Identify which cell holds the provided text, then report its [X, Y] central coordinate. 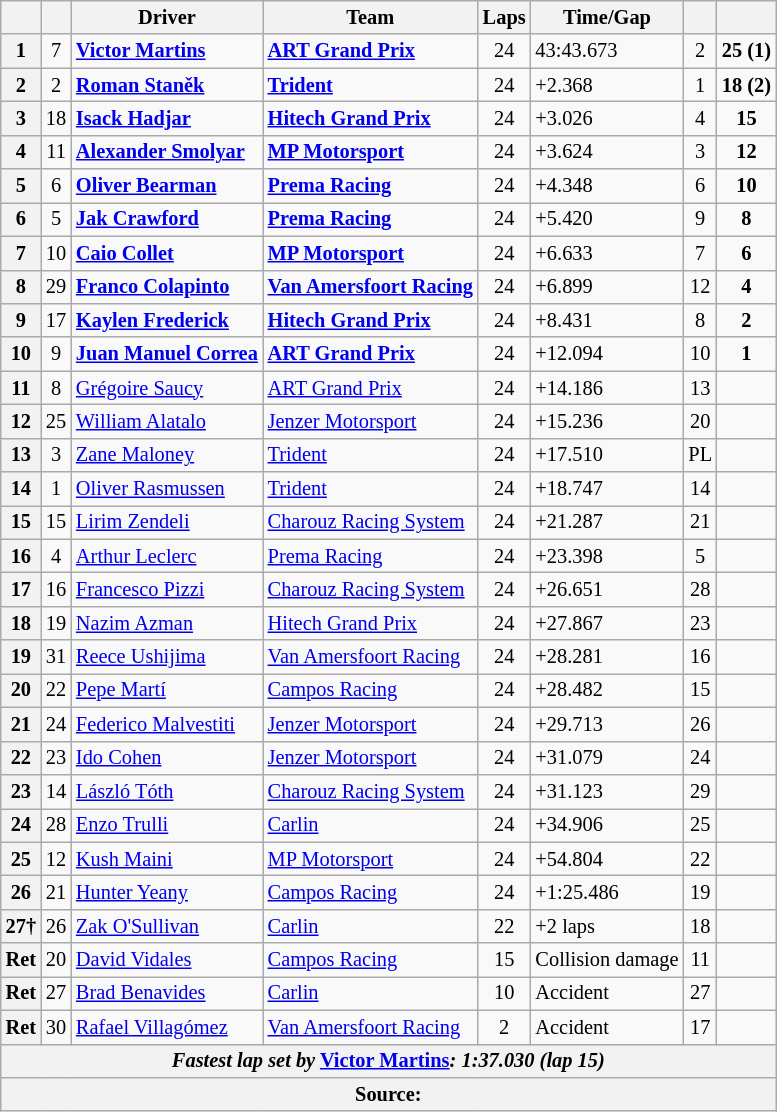
Team [370, 17]
Kaylen Frederick [167, 320]
Juan Manuel Correa [167, 354]
Lirim Zendeli [167, 522]
25 (1) [746, 51]
27† [21, 926]
+29.713 [608, 724]
+23.398 [608, 556]
Fastest lap set by Victor Martins: 1:37.030 (lap 15) [388, 1061]
+54.804 [608, 859]
+2.368 [608, 85]
+5.420 [608, 219]
PL [700, 455]
Brad Benavides [167, 993]
Hunter Yeany [167, 892]
Kush Maini [167, 859]
+27.867 [608, 623]
Pepe Martí [167, 690]
+26.651 [608, 589]
+34.906 [608, 825]
+18.747 [608, 489]
Nazim Azman [167, 623]
+3.624 [608, 152]
Zak O'Sullivan [167, 926]
+21.287 [608, 522]
Isack Hadjar [167, 118]
Jak Crawford [167, 219]
+31.079 [608, 758]
Arthur Leclerc [167, 556]
+15.236 [608, 421]
30 [56, 1027]
43:43.673 [608, 51]
Franco Colapinto [167, 287]
Rafael Villagómez [167, 1027]
Reece Ushijima [167, 657]
Victor Martins [167, 51]
+28.482 [608, 690]
László Tóth [167, 791]
Ido Cohen [167, 758]
Time/Gap [608, 17]
+28.281 [608, 657]
Oliver Bearman [167, 186]
Zane Maloney [167, 455]
Driver [167, 17]
Laps [504, 17]
Source: [388, 1094]
William Alatalo [167, 421]
+6.899 [608, 287]
31 [56, 657]
+31.123 [608, 791]
+17.510 [608, 455]
+4.348 [608, 186]
Enzo Trulli [167, 825]
David Vidales [167, 960]
Federico Malvestiti [167, 724]
+8.431 [608, 320]
Oliver Rasmussen [167, 489]
+6.633 [608, 253]
Caio Collet [167, 253]
+14.186 [608, 388]
+3.026 [608, 118]
18 (2) [746, 85]
Grégoire Saucy [167, 388]
+1:25.486 [608, 892]
Collision damage [608, 960]
Francesco Pizzi [167, 589]
Roman Staněk [167, 85]
+12.094 [608, 354]
Alexander Smolyar [167, 152]
+2 laps [608, 926]
